Determine the [x, y] coordinate at the center of the cell enclosing the given text.  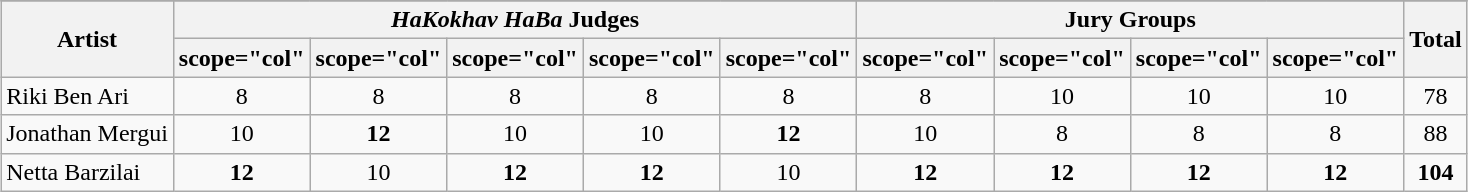
HaKokhav HaBa Judges [515, 20]
Jury Groups [1130, 20]
Total [1436, 39]
104 [1436, 172]
88 [1436, 134]
78 [1436, 96]
Jonathan Mergui [88, 134]
Riki Ben Ari [88, 96]
Artist [88, 39]
Netta Barzilai [88, 172]
